Return (x, y) of the center of cell containing provided text 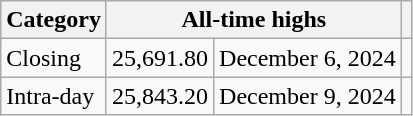
December 9, 2024 (308, 96)
All-time highs (254, 20)
Intra-day (54, 96)
Closing (54, 58)
December 6, 2024 (308, 58)
25,843.20 (160, 96)
Category (54, 20)
25,691.80 (160, 58)
